Extract the [X, Y] coordinate from the center of the cell holding the provided text.  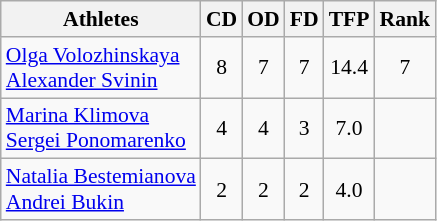
Marina KlimovaSergei Ponomarenko [101, 128]
TFP [350, 19]
Athletes [101, 19]
OD [264, 19]
14.4 [350, 68]
4.0 [350, 190]
CD [222, 19]
FD [304, 19]
Olga VolozhinskayaAlexander Svinin [101, 68]
7.0 [350, 128]
Rank [406, 19]
3 [304, 128]
8 [222, 68]
Natalia BestemianovaAndrei Bukin [101, 190]
